Scan for the cell matching the given text and deliver its (X, Y) coordinate at center. 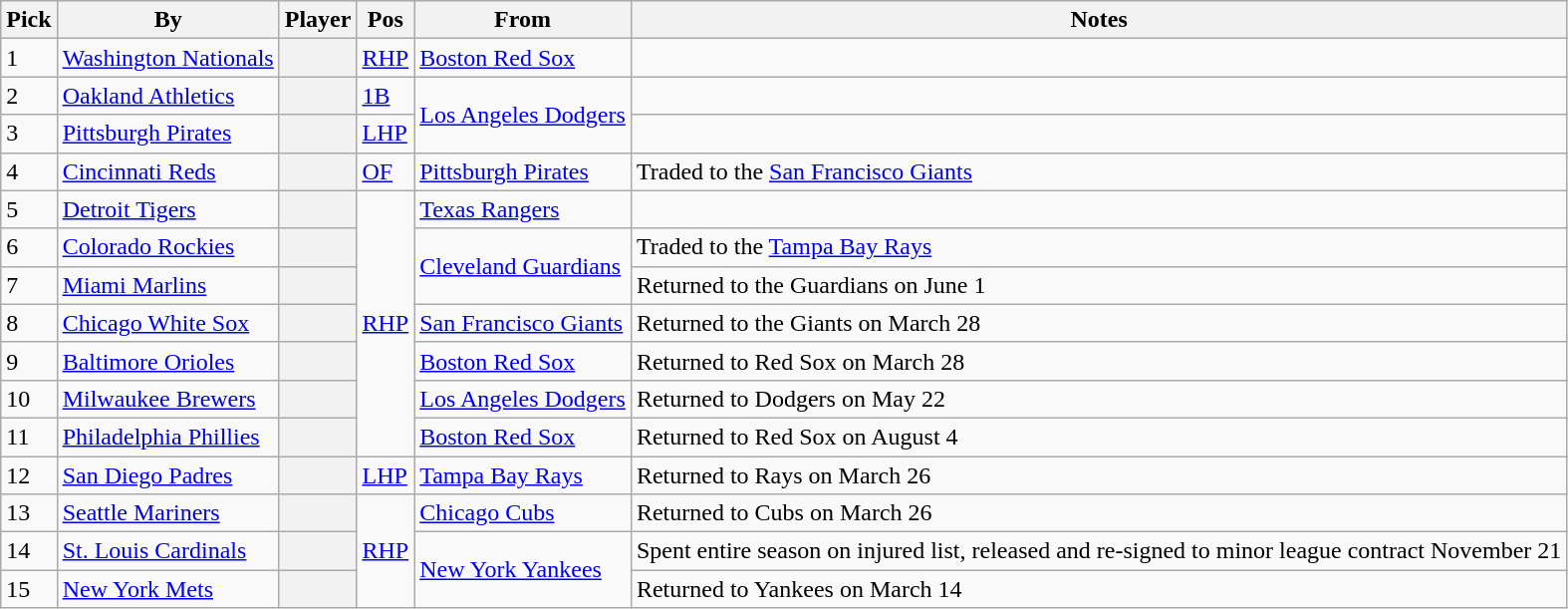
St. Louis Cardinals (167, 551)
Returned to the Guardians on June 1 (1098, 285)
From (523, 20)
9 (29, 361)
Texas Rangers (523, 209)
6 (29, 247)
14 (29, 551)
Milwaukee Brewers (167, 399)
Seattle Mariners (167, 513)
Chicago Cubs (523, 513)
Returned to Dodgers on May 22 (1098, 399)
New York Yankees (523, 570)
San Diego Padres (167, 475)
Chicago White Sox (167, 323)
Player (318, 20)
12 (29, 475)
Cincinnati Reds (167, 171)
Detroit Tigers (167, 209)
11 (29, 437)
3 (29, 134)
Cleveland Guardians (523, 266)
Tampa Bay Rays (523, 475)
Returned to Red Sox on March 28 (1098, 361)
OF (386, 171)
Traded to the Tampa Bay Rays (1098, 247)
Traded to the San Francisco Giants (1098, 171)
Spent entire season on injured list, released and re-signed to minor league contract November 21 (1098, 551)
Baltimore Orioles (167, 361)
Pos (386, 20)
Returned to Rays on March 26 (1098, 475)
San Francisco Giants (523, 323)
7 (29, 285)
10 (29, 399)
Oakland Athletics (167, 96)
5 (29, 209)
2 (29, 96)
Philadelphia Phillies (167, 437)
Notes (1098, 20)
Returned to Cubs on March 26 (1098, 513)
1 (29, 58)
Miami Marlins (167, 285)
Returned to Red Sox on August 4 (1098, 437)
15 (29, 589)
New York Mets (167, 589)
Returned to the Giants on March 28 (1098, 323)
By (167, 20)
Washington Nationals (167, 58)
Returned to Yankees on March 14 (1098, 589)
4 (29, 171)
8 (29, 323)
Pick (29, 20)
Colorado Rockies (167, 247)
13 (29, 513)
1B (386, 96)
